Identify which cell holds the provided text, then report its [X, Y] central coordinate. 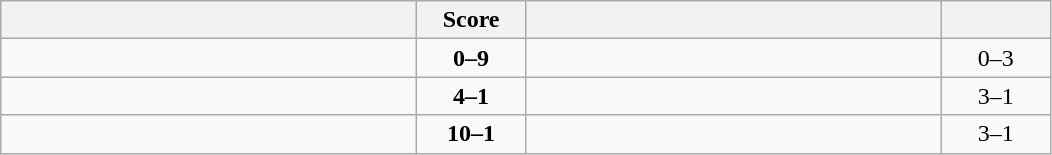
10–1 [472, 134]
0–9 [472, 58]
4–1 [472, 96]
0–3 [996, 58]
Score [472, 20]
